Find where the given text appears and provide that cell's center as [X, Y] coordinate. 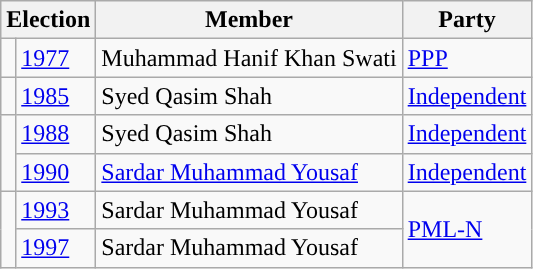
1988 [56, 134]
Muhammad Hanif Khan Swati [249, 58]
PPP [467, 58]
1997 [56, 248]
1977 [56, 58]
1993 [56, 210]
1990 [56, 172]
Member [249, 20]
Party [467, 20]
Election [48, 20]
PML-N [467, 229]
1985 [56, 96]
